Provide the (x, y) coordinate of the cell's center where the given text is located.  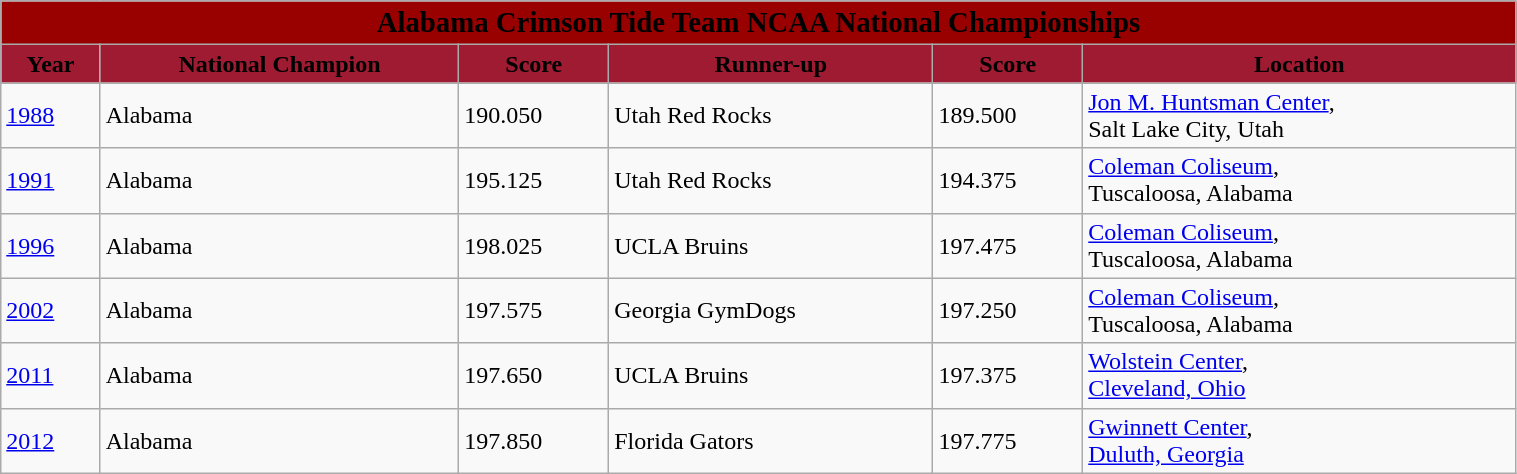
Georgia GymDogs (771, 310)
197.475 (1008, 246)
1991 (50, 180)
189.500 (1008, 116)
Wolstein Center, Cleveland, Ohio (1300, 376)
2011 (50, 376)
190.050 (534, 116)
195.125 (534, 180)
197.650 (534, 376)
National Champion (280, 64)
197.850 (534, 440)
2002 (50, 310)
197.250 (1008, 310)
197.375 (1008, 376)
Runner-up (771, 64)
194.375 (1008, 180)
198.025 (534, 246)
1988 (50, 116)
Jon M. Huntsman Center, Salt Lake City, Utah (1300, 116)
Gwinnett Center, Duluth, Georgia (1300, 440)
197.775 (1008, 440)
Year (50, 64)
Location (1300, 64)
1996 (50, 246)
Florida Gators (771, 440)
Alabama Crimson Tide Team NCAA National Championships (758, 23)
197.575 (534, 310)
2012 (50, 440)
